Provide the (x, y) coordinate of the cell's center where the given text is located.  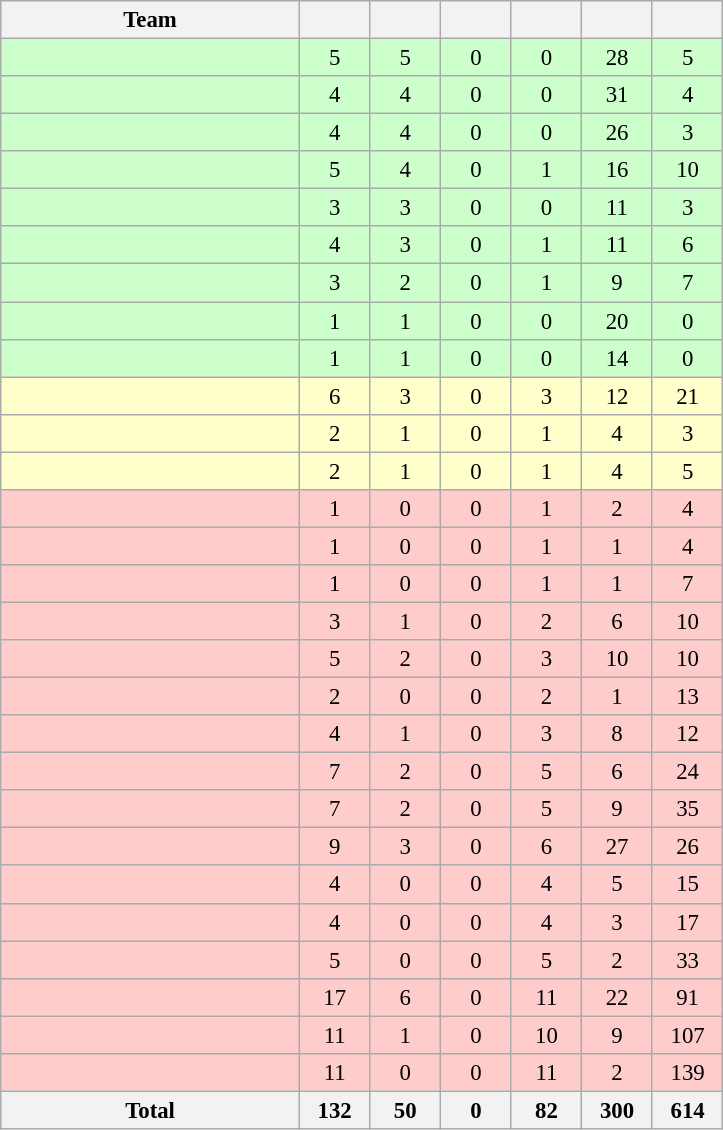
35 (688, 809)
82 (546, 1110)
22 (618, 997)
20 (618, 321)
31 (618, 95)
33 (688, 960)
8 (618, 734)
132 (334, 1110)
27 (618, 847)
15 (688, 885)
24 (688, 772)
14 (618, 358)
139 (688, 1073)
21 (688, 396)
Total (150, 1110)
50 (406, 1110)
91 (688, 997)
614 (688, 1110)
107 (688, 1035)
13 (688, 697)
Team (150, 20)
300 (618, 1110)
16 (618, 170)
28 (618, 58)
